Provide the [x, y] coordinate of the cell's center where the given text is located.  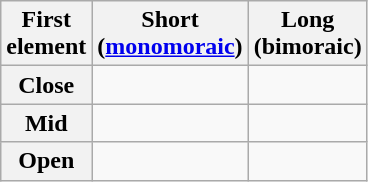
Mid [46, 123]
Long(bimoraic) [308, 34]
Open [46, 161]
Short(monomoraic) [170, 34]
Firstelement [46, 34]
Close [46, 85]
